Find where the given text appears and provide that cell's center as [x, y] coordinate. 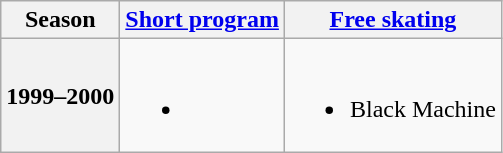
Season [60, 20]
Free skating [392, 20]
Short program [202, 20]
1999–2000 [60, 96]
Black Machine [392, 96]
